Extract the [X, Y] coordinate from the center of the cell holding the provided text.  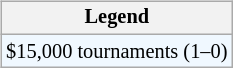
$15,000 tournaments (1–0) [116, 51]
Legend [116, 18]
